Provide the (x, y) coordinate of the cell's center where the given text is located.  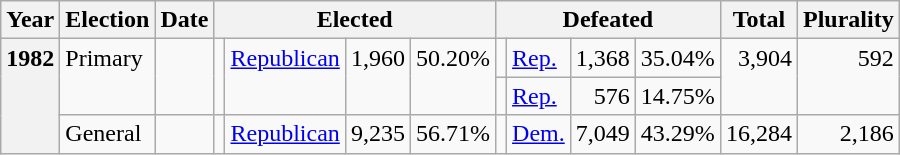
9,235 (378, 134)
Date (184, 20)
Dem. (539, 134)
3,904 (758, 77)
1982 (30, 96)
576 (602, 96)
Elected (355, 20)
General (108, 134)
2,186 (848, 134)
43.29% (678, 134)
35.04% (678, 58)
Total (758, 20)
Election (108, 20)
56.71% (452, 134)
Primary (108, 77)
14.75% (678, 96)
16,284 (758, 134)
1,368 (602, 58)
Year (30, 20)
Plurality (848, 20)
7,049 (602, 134)
Defeated (608, 20)
50.20% (452, 77)
592 (848, 77)
1,960 (378, 77)
